For the text-containing cell, return its midpoint in [x, y] coordinate format. 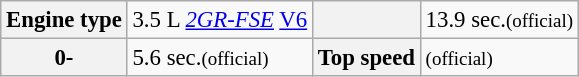
(official) [499, 58]
13.9 sec.(official) [499, 20]
5.6 sec.(official) [220, 58]
0- [64, 58]
Engine type [64, 20]
3.5 L 2GR-FSE V6 [220, 20]
Top speed [366, 58]
